Search for the cell housing the specified text and yield its [X, Y] center coordinate. 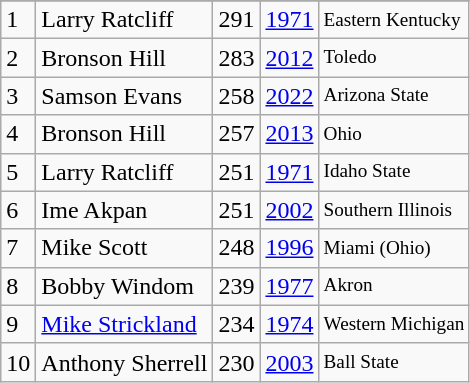
7 [18, 248]
5 [18, 172]
Western Michigan [394, 324]
8 [18, 286]
Samson Evans [124, 96]
10 [18, 362]
283 [236, 58]
2022 [290, 96]
Southern Illinois [394, 210]
9 [18, 324]
3 [18, 96]
Mike Scott [124, 248]
1996 [290, 248]
Miami (Ohio) [394, 248]
1 [18, 20]
239 [236, 286]
Akron [394, 286]
Eastern Kentucky [394, 20]
1977 [290, 286]
234 [236, 324]
2012 [290, 58]
2003 [290, 362]
2002 [290, 210]
1974 [290, 324]
Arizona State [394, 96]
248 [236, 248]
2013 [290, 134]
Ohio [394, 134]
230 [236, 362]
6 [18, 210]
Mike Strickland [124, 324]
Anthony Sherrell [124, 362]
291 [236, 20]
Ime Akpan [124, 210]
4 [18, 134]
Toledo [394, 58]
257 [236, 134]
2 [18, 58]
Bobby Windom [124, 286]
Idaho State [394, 172]
258 [236, 96]
Ball State [394, 362]
